Extract the (x, y) coordinate from the center of the cell holding the provided text.  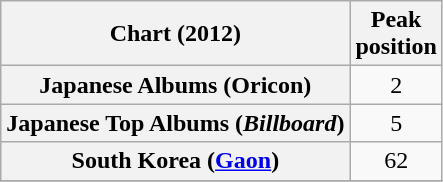
Chart (2012) (176, 34)
5 (396, 123)
Japanese Albums (Oricon) (176, 85)
Peakposition (396, 34)
62 (396, 161)
2 (396, 85)
South Korea (Gaon) (176, 161)
Japanese Top Albums (Billboard) (176, 123)
